Return the (X, Y) coordinate for the center point of the cell that contains the specified text.  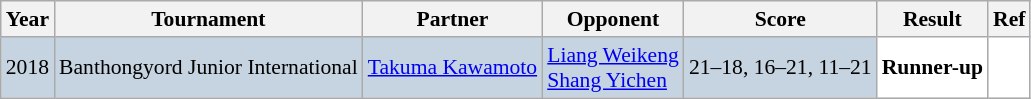
Runner-up (932, 68)
Takuma Kawamoto (452, 68)
Year (28, 19)
2018 (28, 68)
Ref (1009, 19)
Result (932, 19)
Tournament (208, 19)
21–18, 16–21, 11–21 (780, 68)
Banthongyord Junior International (208, 68)
Score (780, 19)
Opponent (613, 19)
Partner (452, 19)
Liang Weikeng Shang Yichen (613, 68)
